Detect which cell encompasses the target text, then output its [X, Y] center coordinate. 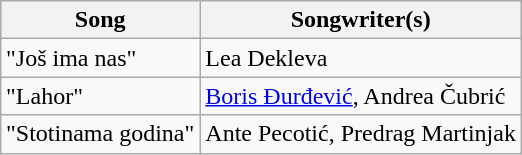
"Stotinama godina" [100, 134]
"Lahor" [100, 96]
Ante Pecotić, Predrag Martinjak [361, 134]
Boris Đurđević, Andrea Čubrić [361, 96]
Lea Dekleva [361, 58]
Song [100, 20]
Songwriter(s) [361, 20]
"Još ima nas" [100, 58]
